Search for the cell housing the specified text and yield its (x, y) center coordinate. 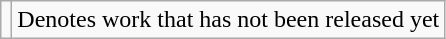
Denotes work that has not been released yet (228, 20)
